Pinpoint the cell where the given text exists, returning its [x, y] midpoint coordinate. 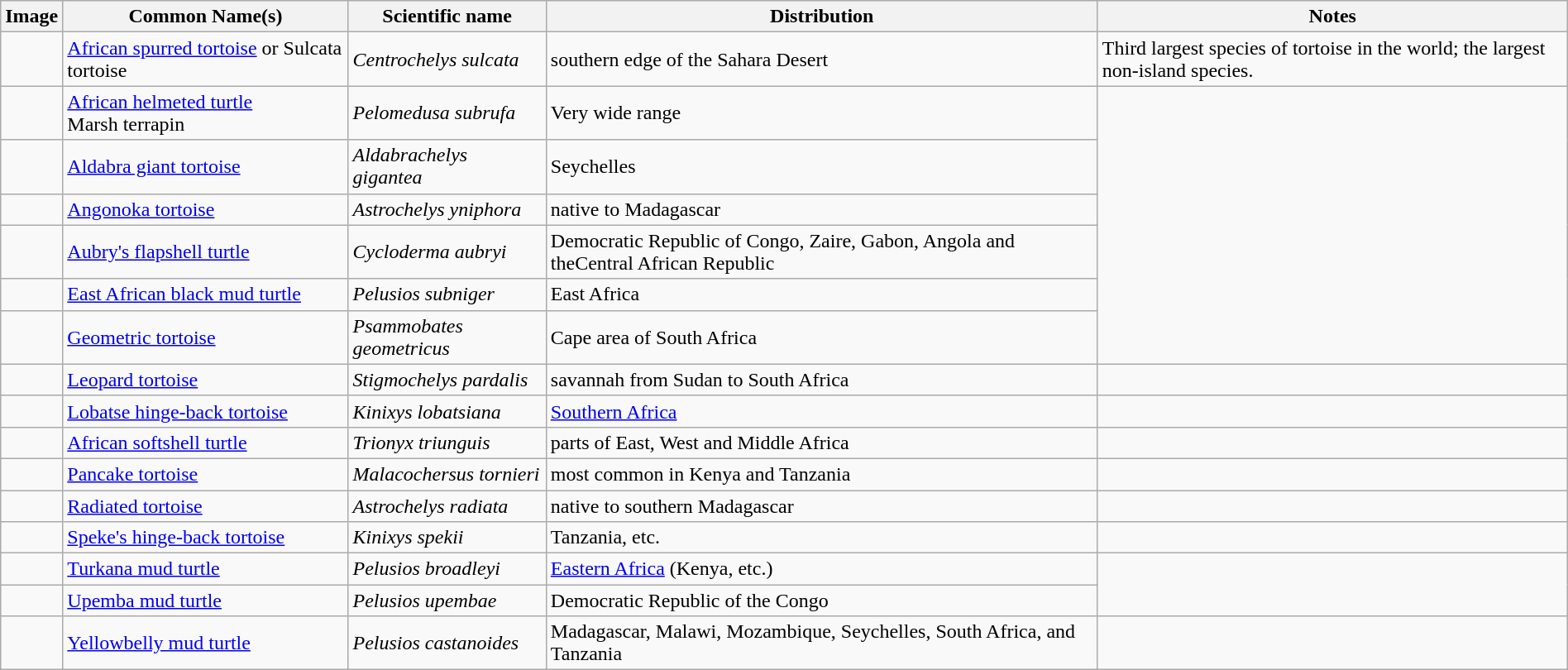
Astrochelys radiata [447, 505]
African spurred tortoise or Sulcata tortoise [205, 60]
Seychelles [822, 167]
Cape area of South Africa [822, 337]
Kinixys spekii [447, 538]
native to Madagascar [822, 209]
Leopard tortoise [205, 380]
Third largest species of tortoise in the world; the largest non-island species. [1332, 60]
African softshell turtle [205, 443]
Very wide range [822, 112]
southern edge of the Sahara Desert [822, 60]
Democratic Republic of the Congo [822, 601]
Democratic Republic of Congo, Zaire, Gabon, Angola and theCentral African Republic [822, 251]
Radiated tortoise [205, 505]
Trionyx triunguis [447, 443]
parts of East, West and Middle Africa [822, 443]
Pelusios castanoides [447, 644]
Aubry's flapshell turtle [205, 251]
Upemba mud turtle [205, 601]
Eastern Africa (Kenya, etc.) [822, 569]
Astrochelys yniphora [447, 209]
Aldabra giant tortoise [205, 167]
Southern Africa [822, 411]
Centrochelys sulcata [447, 60]
Scientific name [447, 17]
Lobatse hinge-back tortoise [205, 411]
Angonoka tortoise [205, 209]
Distribution [822, 17]
Pelusios subniger [447, 294]
Notes [1332, 17]
Common Name(s) [205, 17]
Madagascar, Malawi, Mozambique, Seychelles, South Africa, and Tanzania [822, 644]
African helmeted turtle Marsh terrapin [205, 112]
Geometric tortoise [205, 337]
Pelusios upembae [447, 601]
Stigmochelys pardalis [447, 380]
Pancake tortoise [205, 474]
East African black mud turtle [205, 294]
Malacochersus tornieri [447, 474]
Speke's hinge-back tortoise [205, 538]
Tanzania, etc. [822, 538]
most common in Kenya and Tanzania [822, 474]
East Africa [822, 294]
native to southern Madagascar [822, 505]
Yellowbelly mud turtle [205, 644]
Image [31, 17]
Cycloderma aubryi [447, 251]
savannah from Sudan to South Africa [822, 380]
Pelusios broadleyi [447, 569]
Pelomedusa subrufa [447, 112]
Aldabrachelys gigantea [447, 167]
Kinixys lobatsiana [447, 411]
Turkana mud turtle [205, 569]
Psammobates geometricus [447, 337]
